Identify which cell holds the provided text, then report its (x, y) central coordinate. 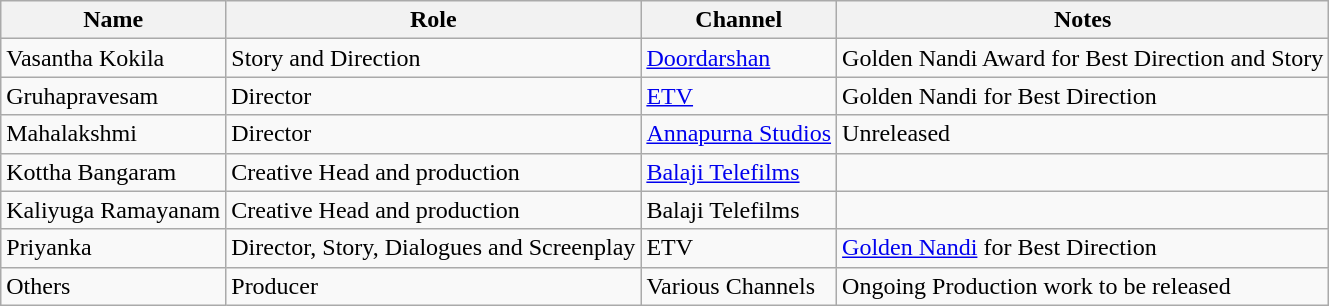
Various Channels (739, 286)
Golden Nandi Award for Best Direction and Story (1083, 58)
Kaliyuga Ramayanam (114, 210)
Annapurna Studios (739, 134)
Name (114, 20)
Channel (739, 20)
Doordarshan (739, 58)
Role (434, 20)
Notes (1083, 20)
Unreleased (1083, 134)
Kottha Bangaram (114, 172)
Story and Direction (434, 58)
Vasantha Kokila (114, 58)
Gruhapravesam (114, 96)
Ongoing Production work to be released (1083, 286)
Mahalakshmi (114, 134)
Priyanka (114, 248)
Director, Story, Dialogues and Screenplay (434, 248)
Producer (434, 286)
Others (114, 286)
